From the cell containing the given text, extract its center point as [X, Y] coordinate. 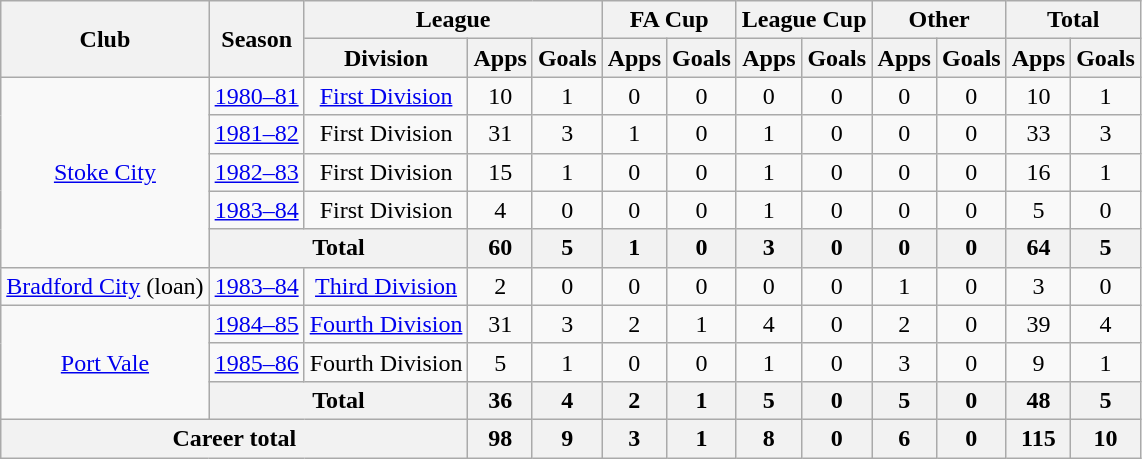
15 [500, 172]
48 [1038, 400]
Season [256, 39]
33 [1038, 134]
8 [768, 438]
39 [1038, 324]
Bradford City (loan) [105, 286]
6 [904, 438]
Third Division [386, 286]
60 [500, 248]
98 [500, 438]
League Cup [804, 20]
64 [1038, 248]
Other [939, 20]
1982–83 [256, 172]
Division [386, 58]
Club [105, 39]
16 [1038, 172]
1985–86 [256, 362]
Career total [234, 438]
36 [500, 400]
1981–82 [256, 134]
Port Vale [105, 362]
League [453, 20]
Stoke City [105, 172]
1984–85 [256, 324]
1980–81 [256, 96]
115 [1038, 438]
FA Cup [669, 20]
